For the text-containing cell, return its midpoint in (x, y) coordinate format. 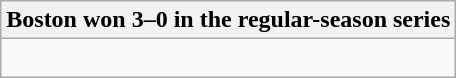
Boston won 3–0 in the regular-season series (228, 20)
